Identify which cell holds the provided text, then report its [X, Y] central coordinate. 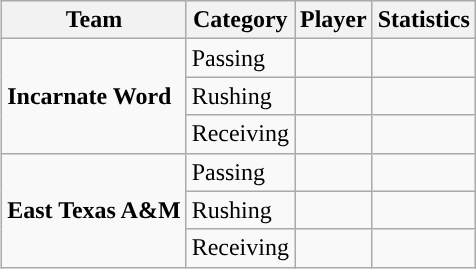
Category [240, 20]
Statistics [424, 20]
Team [94, 20]
Player [333, 20]
East Texas A&M [94, 210]
Incarnate Word [94, 96]
